Detect which cell encompasses the target text, then output its [X, Y] center coordinate. 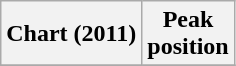
Chart (2011) [72, 34]
Peakposition [188, 34]
